Return the [X, Y] coordinate for the center point of the cell that contains the specified text.  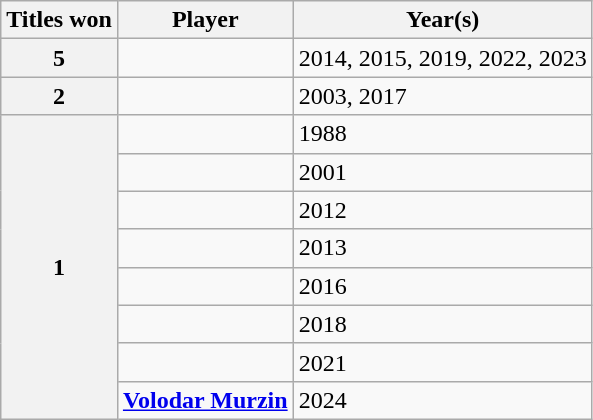
2 [60, 96]
2012 [442, 210]
Year(s) [442, 20]
2024 [442, 400]
1988 [442, 134]
1 [60, 267]
2014, 2015, 2019, 2022, 2023 [442, 58]
2021 [442, 362]
Volodar Murzin [205, 400]
2016 [442, 286]
Titles won [60, 20]
2003, 2017 [442, 96]
2013 [442, 248]
2018 [442, 324]
2001 [442, 172]
Player [205, 20]
5 [60, 58]
